Determine the (x, y) coordinate at the center of the cell enclosing the given text.  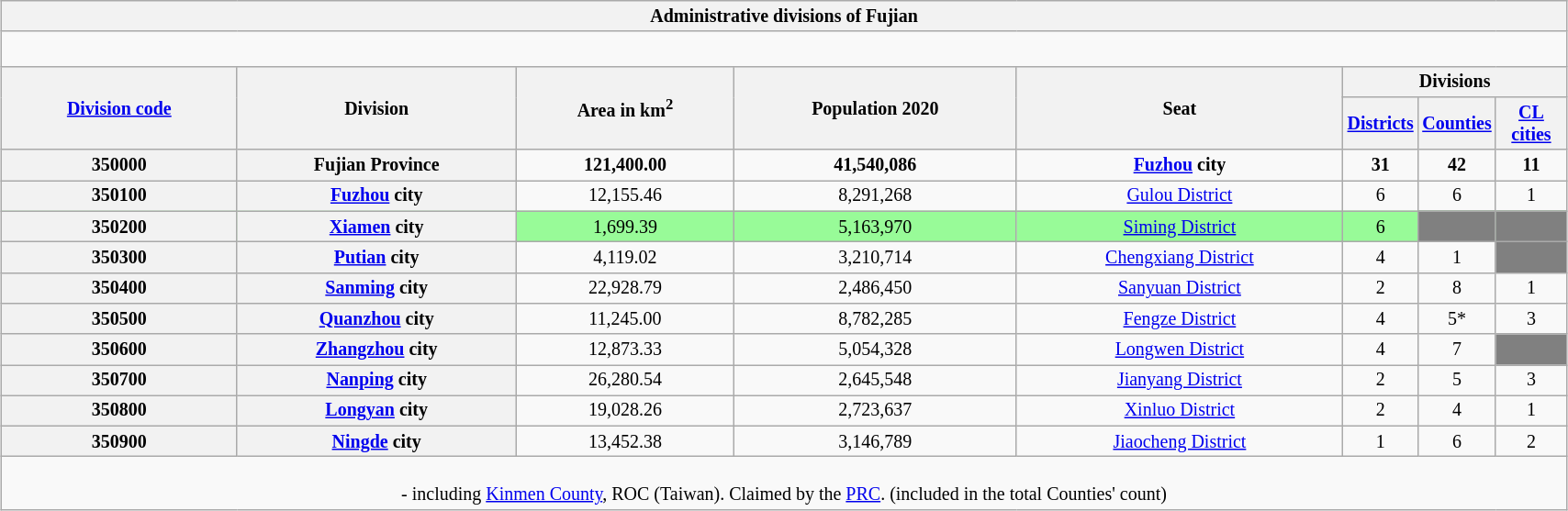
Fengze District (1180, 319)
22,928.79 (624, 288)
350000 (119, 165)
11,245.00 (624, 319)
121,400.00 (624, 165)
2,723,637 (876, 411)
Ningde city (376, 442)
5* (1456, 319)
Xiamen city (376, 226)
Siming District (1180, 226)
7 (1456, 349)
Zhangzhou city (376, 349)
5 (1456, 380)
Gulou District (1180, 196)
Divisions (1455, 83)
42 (1456, 165)
13,452.38 (624, 442)
Sanyuan District (1180, 288)
350800 (119, 411)
Counties (1456, 123)
- including Kinmen County, ROC (Taiwan). Claimed by the PRC. (included in the total Counties' count) (784, 483)
350200 (119, 226)
8 (1456, 288)
5,163,970 (876, 226)
Seat (1180, 108)
8,291,268 (876, 196)
26,280.54 (624, 380)
3,210,714 (876, 257)
Division code (119, 108)
2,645,548 (876, 380)
Longyan city (376, 411)
12,155.46 (624, 196)
350100 (119, 196)
4,119.02 (624, 257)
Chengxiang District (1180, 257)
Area in km2 (624, 108)
350600 (119, 349)
41,540,086 (876, 165)
3,146,789 (876, 442)
350700 (119, 380)
5,054,328 (876, 349)
Administrative divisions of Fujian (784, 17)
350500 (119, 319)
Sanming city (376, 288)
Xinluo District (1180, 411)
11 (1531, 165)
Quanzhou city (376, 319)
8,782,285 (876, 319)
Jiaocheng District (1180, 442)
Division (376, 108)
Jianyang District (1180, 380)
12,873.33 (624, 349)
2,486,450 (876, 288)
350300 (119, 257)
Fujian Province (376, 165)
Putian city (376, 257)
1,699.39 (624, 226)
Longwen District (1180, 349)
Districts (1381, 123)
CL cities (1531, 123)
350900 (119, 442)
Population 2020 (876, 108)
19,028.26 (624, 411)
350400 (119, 288)
31 (1381, 165)
Nanping city (376, 380)
